Return the [x, y] coordinate for the center point of the cell that contains the specified text.  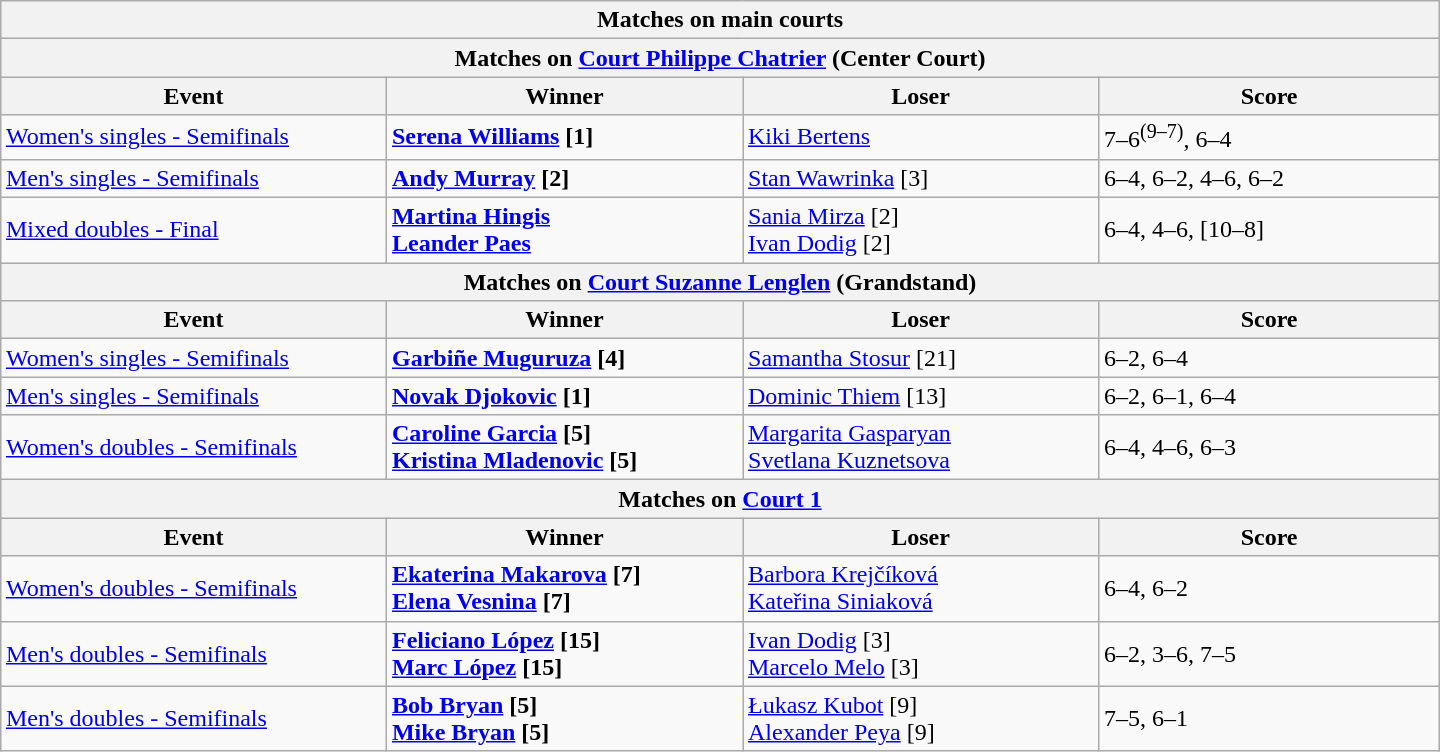
6–4, 6–2, 4–6, 6–2 [1270, 178]
Matches on Court Philippe Chatrier (Center Court) [720, 58]
Margarita Gasparyan Svetlana Kuznetsova [920, 448]
Matches on main courts [720, 20]
Mixed doubles - Final [193, 230]
Feliciano López [15] Marc López [15] [564, 654]
Kiki Bertens [920, 138]
Ivan Dodig [3] Marcelo Melo [3] [920, 654]
6–2, 6–4 [1270, 358]
Matches on Court 1 [720, 499]
Stan Wawrinka [3] [920, 178]
Garbiñe Muguruza [4] [564, 358]
Bob Bryan [5] Mike Bryan [5] [564, 718]
6–2, 3–6, 7–5 [1270, 654]
Novak Djokovic [1] [564, 396]
7–6(9–7), 6–4 [1270, 138]
Łukasz Kubot [9] Alexander Peya [9] [920, 718]
Sania Mirza [2] Ivan Dodig [2] [920, 230]
6–4, 6–2 [1270, 588]
Dominic Thiem [13] [920, 396]
Serena Williams [1] [564, 138]
6–4, 4–6, [10–8] [1270, 230]
Ekaterina Makarova [7] Elena Vesnina [7] [564, 588]
Matches on Court Suzanne Lenglen (Grandstand) [720, 282]
Barbora Krejčíková Kateřina Siniaková [920, 588]
6–4, 4–6, 6–3 [1270, 448]
6–2, 6–1, 6–4 [1270, 396]
Samantha Stosur [21] [920, 358]
Caroline Garcia [5] Kristina Mladenovic [5] [564, 448]
Martina Hingis Leander Paes [564, 230]
7–5, 6–1 [1270, 718]
Andy Murray [2] [564, 178]
